Locate the cell with the specified text and output its (X, Y) center coordinate. 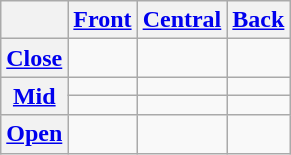
Back (258, 20)
Open (34, 134)
Close (34, 58)
Front (102, 20)
Central (182, 20)
Mid (34, 96)
